Pinpoint the cell where the given text exists, returning its [X, Y] midpoint coordinate. 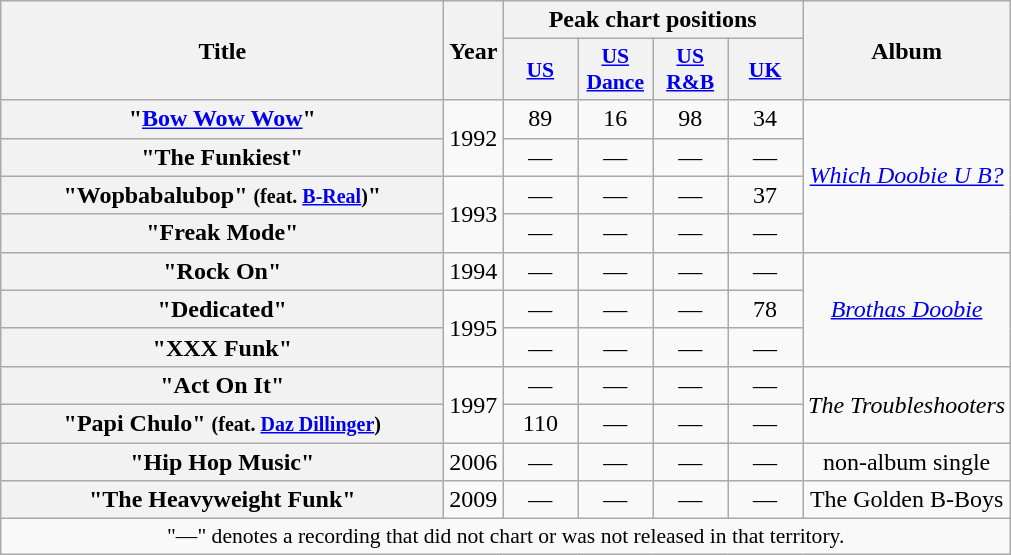
"Dedicated" [222, 309]
16 [616, 119]
"The Funkiest" [222, 157]
"The Heavyweight Funk" [222, 500]
2006 [474, 461]
"Bow Wow Wow" [222, 119]
"XXX Funk" [222, 347]
1997 [474, 404]
1995 [474, 328]
1993 [474, 214]
"—" denotes a recording that did not chart or was not released in that territory. [506, 537]
89 [540, 119]
non-album single [906, 461]
110 [540, 423]
Peak chart positions [653, 20]
Which Doobie U B? [906, 176]
78 [766, 309]
USR&B [690, 70]
US [540, 70]
"Rock On" [222, 271]
37 [766, 195]
UK [766, 70]
USDance [616, 70]
2009 [474, 500]
"Act On It" [222, 385]
"Hip Hop Music" [222, 461]
Brothas Doobie [906, 309]
34 [766, 119]
Year [474, 50]
"Wopbabalubop" (feat. B-Real)" [222, 195]
1994 [474, 271]
"Freak Mode" [222, 233]
Album [906, 50]
1992 [474, 138]
"Papi Chulo" (feat. Daz Dillinger) [222, 423]
The Golden B-Boys [906, 500]
The Troubleshooters [906, 404]
Title [222, 50]
98 [690, 119]
